Locate the cell with the specified text and output its [x, y] center coordinate. 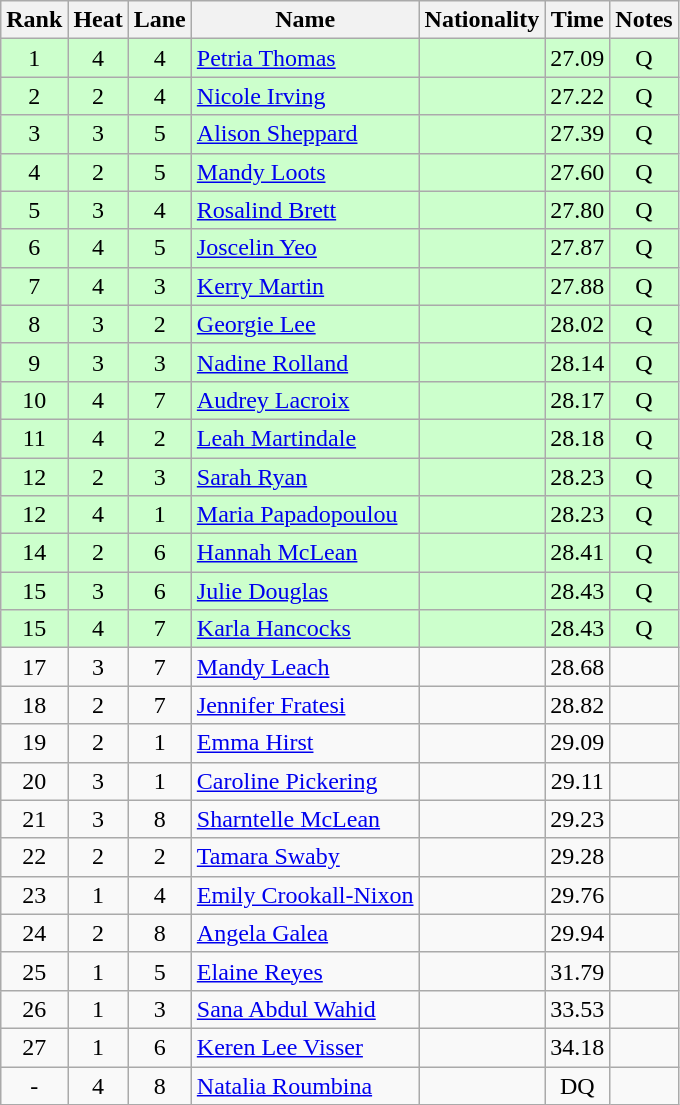
29.94 [578, 933]
20 [34, 781]
Nadine Rolland [305, 362]
Alison Sheppard [305, 134]
Caroline Pickering [305, 781]
Georgie Lee [305, 324]
Maria Papadopoulou [305, 515]
DQ [578, 1085]
Kerry Martin [305, 286]
Jennifer Fratesi [305, 705]
11 [34, 438]
27.22 [578, 96]
Lane [160, 20]
18 [34, 705]
14 [34, 553]
27.09 [578, 58]
28.18 [578, 438]
Heat [98, 20]
Karla Hancocks [305, 629]
28.41 [578, 553]
Sharntelle McLean [305, 819]
19 [34, 743]
Joscelin Yeo [305, 248]
28.14 [578, 362]
27.39 [578, 134]
17 [34, 667]
29.76 [578, 895]
29.09 [578, 743]
22 [34, 857]
Rank [34, 20]
34.18 [578, 1047]
Julie Douglas [305, 591]
21 [34, 819]
27.80 [578, 210]
Keren Lee Visser [305, 1047]
Tamara Swaby [305, 857]
Sarah Ryan [305, 477]
28.68 [578, 667]
29.23 [578, 819]
31.79 [578, 971]
27.88 [578, 286]
Mandy Loots [305, 172]
24 [34, 933]
Nicole Irving [305, 96]
28.82 [578, 705]
27 [34, 1047]
25 [34, 971]
Natalia Roumbina [305, 1085]
Emily Crookall-Nixon [305, 895]
33.53 [578, 1009]
Angela Galea [305, 933]
28.02 [578, 324]
23 [34, 895]
26 [34, 1009]
Notes [644, 20]
Nationality [482, 20]
29.28 [578, 857]
9 [34, 362]
Emma Hirst [305, 743]
- [34, 1085]
27.60 [578, 172]
Rosalind Brett [305, 210]
29.11 [578, 781]
Petria Thomas [305, 58]
Leah Martindale [305, 438]
Elaine Reyes [305, 971]
27.87 [578, 248]
Sana Abdul Wahid [305, 1009]
Time [578, 20]
Audrey Lacroix [305, 400]
Hannah McLean [305, 553]
Mandy Leach [305, 667]
Name [305, 20]
28.17 [578, 400]
10 [34, 400]
